Determine the [X, Y] coordinate at the center of the cell enclosing the given text.  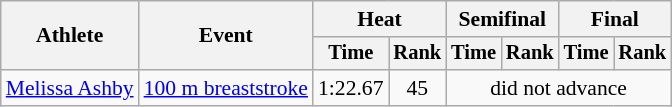
Athlete [70, 36]
100 m breaststroke [226, 88]
Heat [380, 19]
Melissa Ashby [70, 88]
1:22.67 [350, 88]
45 [417, 88]
Final [615, 19]
Semifinal [502, 19]
did not advance [558, 88]
Event [226, 36]
